For the text-containing cell, return its midpoint in (X, Y) coordinate format. 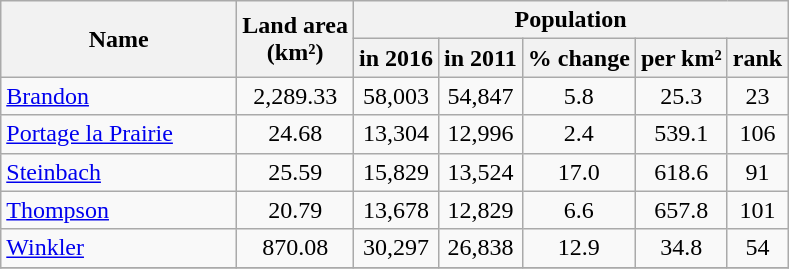
54 (757, 248)
2.4 (578, 134)
17.0 (578, 172)
5.8 (578, 96)
101 (757, 210)
Portage la Prairie (119, 134)
20.79 (296, 210)
rank (757, 58)
in 2016 (396, 58)
25.59 (296, 172)
54,847 (481, 96)
870.08 (296, 248)
539.1 (681, 134)
12,996 (481, 134)
34.8 (681, 248)
91 (757, 172)
13,678 (396, 210)
30,297 (396, 248)
12,829 (481, 210)
Steinbach (119, 172)
26,838 (481, 248)
per km² (681, 58)
Name (119, 39)
12.9 (578, 248)
2,289.33 (296, 96)
Winkler (119, 248)
Population (570, 20)
657.8 (681, 210)
25.3 (681, 96)
24.68 (296, 134)
58,003 (396, 96)
in 2011 (481, 58)
13,524 (481, 172)
% change (578, 58)
23 (757, 96)
15,829 (396, 172)
13,304 (396, 134)
Brandon (119, 96)
618.6 (681, 172)
106 (757, 134)
6.6 (578, 210)
Thompson (119, 210)
Land area(km²) (296, 39)
